Scan for the cell matching the given text and deliver its (x, y) coordinate at center. 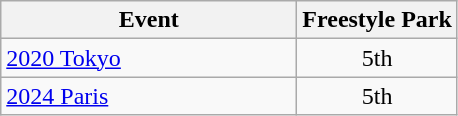
Freestyle Park (378, 20)
Event (149, 20)
2020 Tokyo (149, 58)
2024 Paris (149, 96)
